Return [x, y] of the center of cell containing provided text 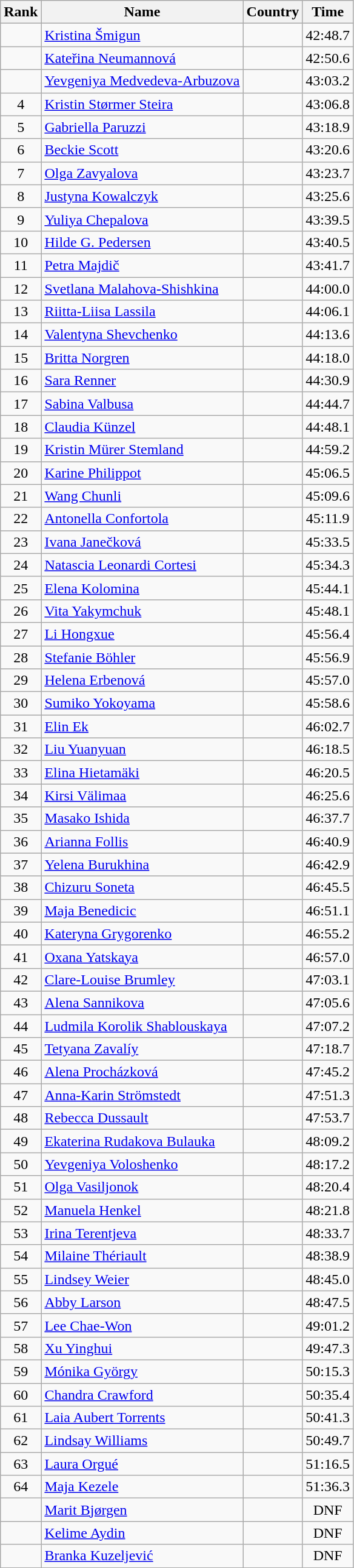
45:09.6 [328, 496]
Antonella Confortola [142, 519]
45:06.5 [328, 473]
44:06.1 [328, 312]
14 [21, 335]
Manuela Henkel [142, 1210]
46:25.6 [328, 796]
Elin Ek [142, 726]
Sabina Valbusa [142, 404]
43:40.5 [328, 242]
Wang Chunli [142, 496]
56 [21, 1302]
Olga Zavyalova [142, 173]
34 [21, 796]
Yelena Burukhina [142, 865]
Tetyana Zavalíy [142, 1049]
25 [21, 588]
Name [142, 12]
Ivana Janečková [142, 542]
17 [21, 404]
48:09.2 [328, 1141]
50:15.3 [328, 1371]
33 [21, 772]
5 [21, 127]
Lindsay Williams [142, 1441]
46:55.2 [328, 934]
Ekaterina Rudakova Bulauka [142, 1141]
Elena Kolomina [142, 588]
Natascia Leonardi Cortesi [142, 565]
Chizuru Soneta [142, 888]
Svetlana Malahova-Shishkina [142, 289]
Sara Renner [142, 381]
10 [21, 242]
45:56.4 [328, 634]
23 [21, 542]
48:45.0 [328, 1279]
Mónika György [142, 1371]
Abby Larson [142, 1302]
Alena Procházková [142, 1072]
20 [21, 473]
15 [21, 358]
42:48.7 [328, 35]
Kristin Mürer Stemland [142, 450]
45:44.1 [328, 588]
Anna-Karin Strömstedt [142, 1095]
Helena Erbenová [142, 680]
51:36.3 [328, 1487]
Lee Chae-Won [142, 1325]
Gabriella Paruzzi [142, 127]
43:20.6 [328, 150]
8 [21, 196]
Valentyna Shevchenko [142, 335]
44 [21, 1026]
13 [21, 312]
Kristin Størmer Steira [142, 104]
40 [21, 934]
38 [21, 888]
Ludmila Korolik Shablouskaya [142, 1026]
Milaine Thériault [142, 1256]
Yevgeniya Voloshenko [142, 1164]
Irina Terentjeva [142, 1233]
46:20.5 [328, 772]
Stefanie Böhler [142, 657]
45:48.1 [328, 611]
50:49.7 [328, 1441]
62 [21, 1441]
48 [21, 1118]
48:33.7 [328, 1233]
50:35.4 [328, 1394]
26 [21, 611]
21 [21, 496]
Masako Ishida [142, 819]
9 [21, 219]
43:39.5 [328, 219]
64 [21, 1487]
43:18.9 [328, 127]
Rebecca Dussault [142, 1118]
6 [21, 150]
45:58.6 [328, 703]
48:38.9 [328, 1256]
50:41.3 [328, 1418]
48:21.8 [328, 1210]
43:03.2 [328, 81]
42 [21, 980]
Laura Orgué [142, 1464]
7 [21, 173]
Liu Yuanyuan [142, 749]
48:20.4 [328, 1187]
49 [21, 1141]
Kristina Šmigun [142, 35]
4 [21, 104]
Beckie Scott [142, 150]
59 [21, 1371]
29 [21, 680]
46:02.7 [328, 726]
44:18.0 [328, 358]
51 [21, 1187]
51:16.5 [328, 1464]
45:33.5 [328, 542]
43:23.7 [328, 173]
46:18.5 [328, 749]
36 [21, 842]
47:18.7 [328, 1049]
44:48.1 [328, 427]
43:25.6 [328, 196]
Petra Majdič [142, 265]
60 [21, 1394]
Olga Vasiljonok [142, 1187]
42:50.6 [328, 58]
Marit Bjørgen [142, 1510]
Kateřina Neumannová [142, 58]
46:37.7 [328, 819]
12 [21, 289]
46:40.9 [328, 842]
47 [21, 1095]
58 [21, 1348]
Kateryna Grygorenko [142, 934]
47:03.1 [328, 980]
Laia Aubert Torrents [142, 1418]
55 [21, 1279]
63 [21, 1464]
46:45.5 [328, 888]
Clare-Louise Brumley [142, 980]
Hilde G. Pedersen [142, 242]
48:17.2 [328, 1164]
Oxana Yatskaya [142, 957]
46:57.0 [328, 957]
45:57.0 [328, 680]
41 [21, 957]
18 [21, 427]
24 [21, 565]
Country [273, 12]
47:45.2 [328, 1072]
27 [21, 634]
11 [21, 265]
Riitta-Liisa Lassila [142, 312]
46 [21, 1072]
Sumiko Yokoyama [142, 703]
Justyna Kowalczyk [142, 196]
44:00.0 [328, 289]
35 [21, 819]
16 [21, 381]
61 [21, 1418]
Kelime Aydin [142, 1533]
Maja Benedicic [142, 911]
Arianna Follis [142, 842]
52 [21, 1210]
31 [21, 726]
30 [21, 703]
Rank [21, 12]
47:05.6 [328, 1003]
Time [328, 12]
Claudia Künzel [142, 427]
Branka Kuzeljević [142, 1556]
44:44.7 [328, 404]
Yevgeniya Medvedeva-Arbuzova [142, 81]
53 [21, 1233]
32 [21, 749]
43:41.7 [328, 265]
Maja Kezele [142, 1487]
28 [21, 657]
49:01.2 [328, 1325]
46:51.1 [328, 911]
Lindsey Weier [142, 1279]
39 [21, 911]
54 [21, 1256]
47:07.2 [328, 1026]
Li Hongxue [142, 634]
43:06.8 [328, 104]
Kirsi Välimaa [142, 796]
46:42.9 [328, 865]
45:11.9 [328, 519]
48:47.5 [328, 1302]
45:56.9 [328, 657]
Alena Sannikova [142, 1003]
Karine Philippot [142, 473]
44:30.9 [328, 381]
Chandra Crawford [142, 1394]
47:53.7 [328, 1118]
Elina Hietamäki [142, 772]
44:13.6 [328, 335]
49:47.3 [328, 1348]
57 [21, 1325]
Yuliya Chepalova [142, 219]
45 [21, 1049]
22 [21, 519]
Vita Yakymchuk [142, 611]
Britta Norgren [142, 358]
43 [21, 1003]
45:34.3 [328, 565]
19 [21, 450]
47:51.3 [328, 1095]
37 [21, 865]
Xu Yinghui [142, 1348]
44:59.2 [328, 450]
50 [21, 1164]
